Determine the [x, y] coordinate at the center of the cell enclosing the given text.  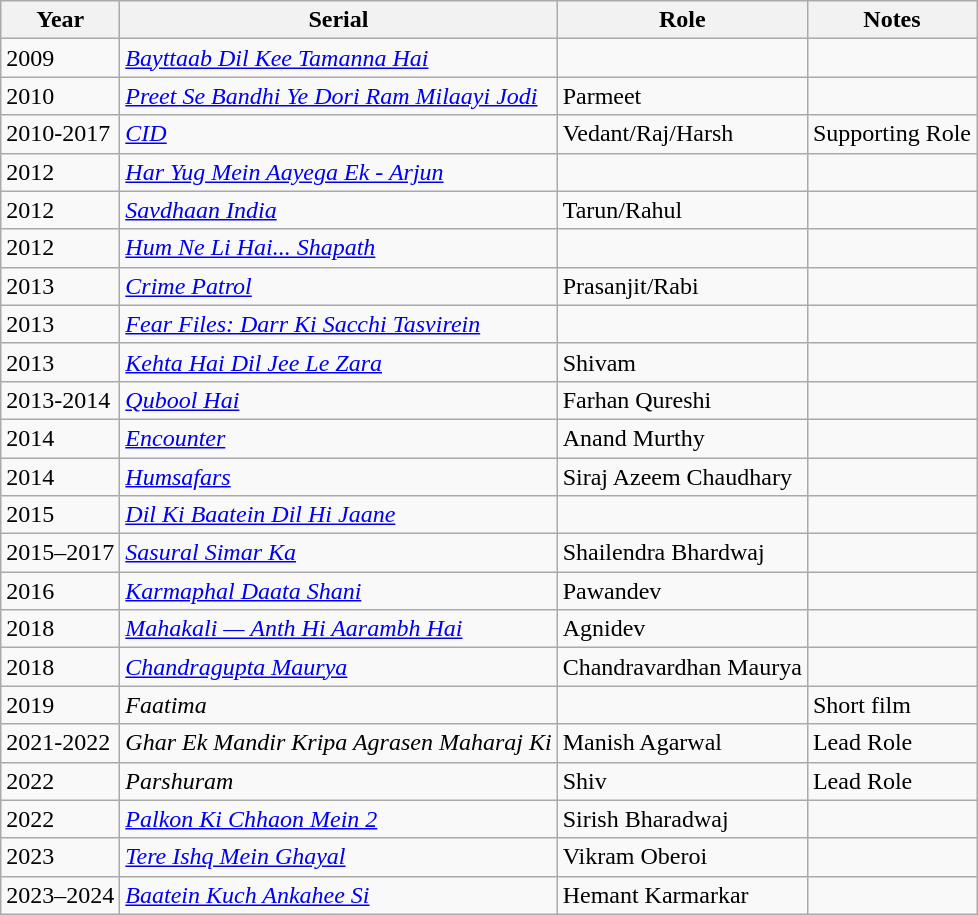
Farhan Qureshi [682, 400]
2023 [60, 857]
Hemant Karmarkar [682, 895]
2023–2024 [60, 895]
Sirish Bharadwaj [682, 819]
Role [682, 20]
Faatima [338, 705]
Humsafars [338, 477]
Anand Murthy [682, 438]
Kehta Hai Dil Jee Le Zara [338, 362]
Chandragupta Maurya [338, 667]
Encounter [338, 438]
CID [338, 134]
2015 [60, 515]
Savdhaan India [338, 210]
Har Yug Mein Aayega Ek - Arjun [338, 172]
Shiv [682, 781]
Parshuram [338, 781]
2013-2014 [60, 400]
Manish Agarwal [682, 743]
Fear Files: Darr Ki Sacchi Tasvirein [338, 324]
Short film [892, 705]
Karmaphal Daata Shani [338, 591]
2010 [60, 96]
Preet Se Bandhi Ye Dori Ram Milaayi Jodi [338, 96]
Pawandev [682, 591]
Agnidev [682, 629]
Hum Ne Li Hai... Shapath [338, 248]
Chandravardhan Maurya [682, 667]
2015–2017 [60, 553]
Vikram Oberoi [682, 857]
Year [60, 20]
Sasural Simar Ka [338, 553]
2019 [60, 705]
Mahakali — Anth Hi Aarambh Hai [338, 629]
Bayttaab Dil Kee Tamanna Hai [338, 58]
Ghar Ek Mandir Kripa Agrasen Maharaj Ki [338, 743]
Tere Ishq Mein Ghayal [338, 857]
Crime Patrol [338, 286]
Serial [338, 20]
Shailendra Bhardwaj [682, 553]
Parmeet [682, 96]
2010-2017 [60, 134]
Siraj Azeem Chaudhary [682, 477]
Palkon Ki Chhaon Mein 2 [338, 819]
Vedant/Raj/Harsh [682, 134]
Baatein Kuch Ankahee Si [338, 895]
2021-2022 [60, 743]
Supporting Role [892, 134]
Tarun/Rahul [682, 210]
Qubool Hai [338, 400]
2016 [60, 591]
Dil Ki Baatein Dil Hi Jaane [338, 515]
Shivam [682, 362]
Notes [892, 20]
Prasanjit/Rabi [682, 286]
2009 [60, 58]
